Scan for the cell matching the given text and deliver its [x, y] coordinate at center. 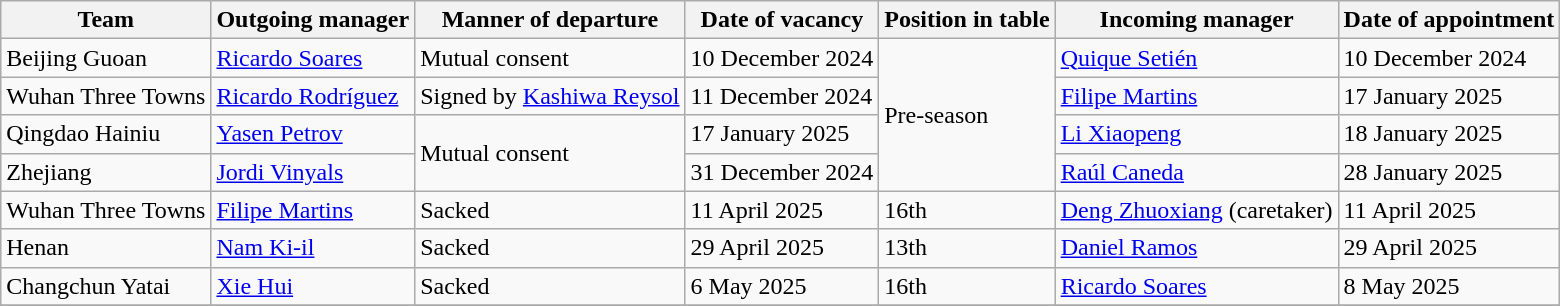
Changchun Yatai [106, 286]
Incoming manager [1196, 20]
Manner of departure [550, 20]
Jordi Vinyals [313, 172]
31 December 2024 [782, 172]
Ricardo Rodríguez [313, 96]
Position in table [967, 20]
28 January 2025 [1449, 172]
Team [106, 20]
8 May 2025 [1449, 286]
18 January 2025 [1449, 134]
Raúl Caneda [1196, 172]
Li Xiaopeng [1196, 134]
Outgoing manager [313, 20]
Beijing Guoan [106, 58]
Yasen Petrov [313, 134]
Henan [106, 248]
13th [967, 248]
Quique Setién [1196, 58]
Date of appointment [1449, 20]
Deng Zhuoxiang (caretaker) [1196, 210]
Zhejiang [106, 172]
Qingdao Hainiu [106, 134]
Daniel Ramos [1196, 248]
11 December 2024 [782, 96]
6 May 2025 [782, 286]
Pre-season [967, 115]
Nam Ki-il [313, 248]
Signed by Kashiwa Reysol [550, 96]
Date of vacancy [782, 20]
Xie Hui [313, 286]
